Capture the cell that displays the provided text and extract its (x, y) central coordinate. 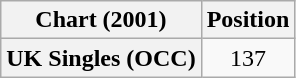
Position (248, 20)
137 (248, 58)
UK Singles (OCC) (101, 58)
Chart (2001) (101, 20)
